Locate the cell with the specified text and output its [x, y] center coordinate. 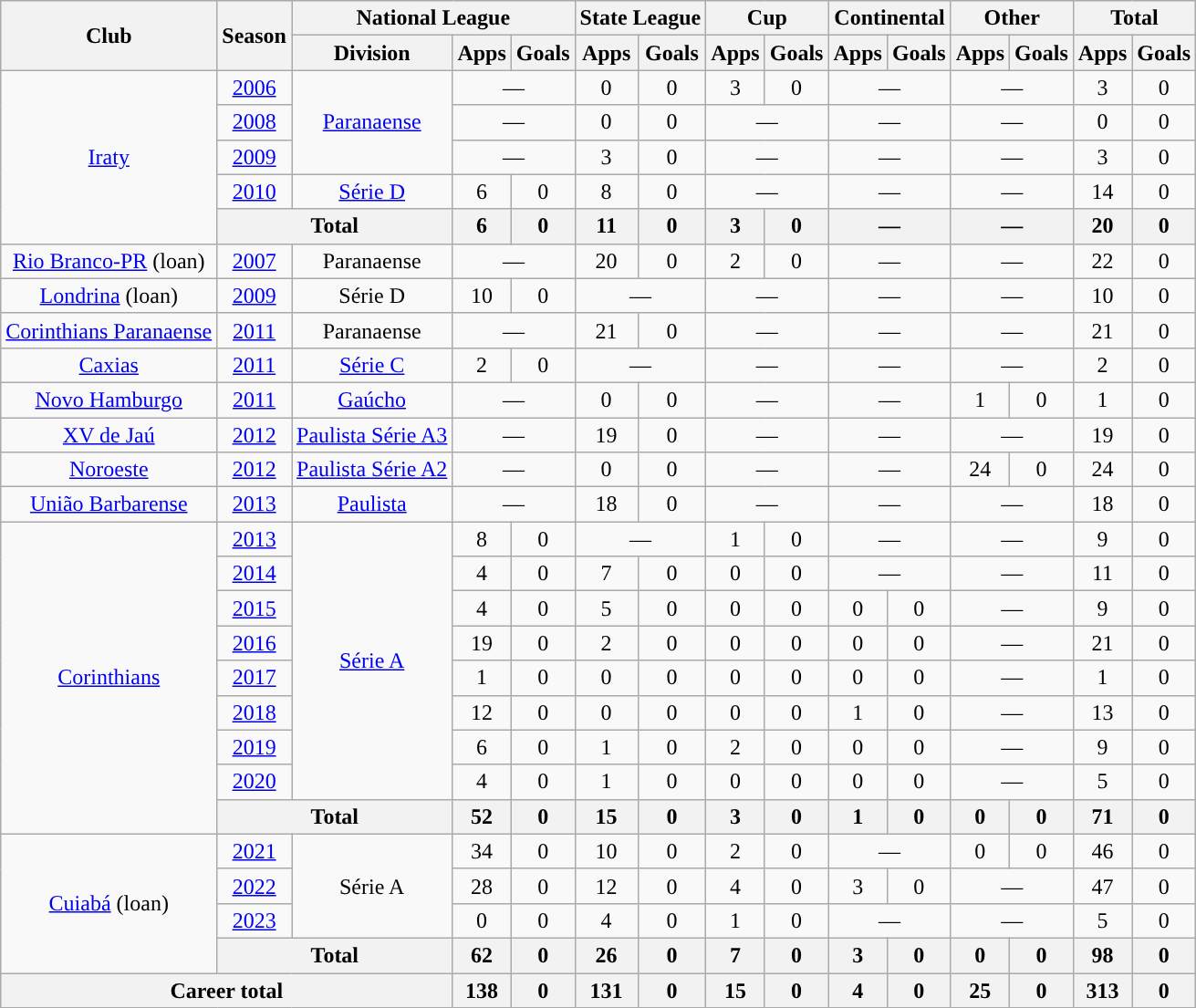
2007 [255, 261]
Noroeste [109, 470]
2018 [255, 712]
Corinthians [109, 679]
2016 [255, 643]
Londrina (loan) [109, 296]
Rio Branco-PR (loan) [109, 261]
22 [1102, 261]
2023 [255, 920]
2014 [255, 574]
98 [1102, 955]
26 [606, 955]
2022 [255, 886]
47 [1102, 886]
2019 [255, 747]
Cup [767, 18]
25 [980, 990]
Season [255, 36]
2010 [255, 192]
Gaúcho [372, 400]
Division [372, 53]
52 [482, 816]
2017 [255, 678]
34 [482, 851]
Club [109, 36]
State League [640, 18]
46 [1102, 851]
Caxias [109, 365]
Novo Hamburgo [109, 400]
71 [1102, 816]
Paulista Série A3 [372, 435]
National League [434, 18]
Iraty [109, 157]
2008 [255, 122]
14 [1102, 192]
Corinthians Paranaense [109, 330]
62 [482, 955]
2015 [255, 608]
Other [1012, 18]
Career total [226, 990]
Paulista Série A2 [372, 470]
2006 [255, 88]
138 [482, 990]
Paulista [372, 504]
Continental [889, 18]
28 [482, 886]
2020 [255, 782]
313 [1102, 990]
2021 [255, 851]
XV de Jaú [109, 435]
131 [606, 990]
13 [1102, 712]
União Barbarense [109, 504]
Série C [372, 365]
Cuiabá (loan) [109, 903]
